Locate the cell with the specified text and output its (x, y) center coordinate. 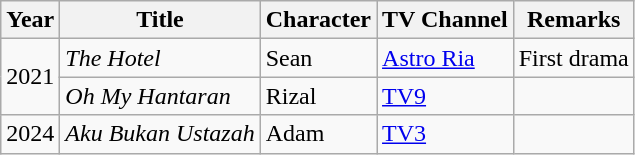
2021 (30, 77)
TV3 (446, 134)
TV9 (446, 96)
Remarks (574, 20)
TV Channel (446, 20)
Title (160, 20)
Rizal (318, 96)
Character (318, 20)
Adam (318, 134)
Oh My Hantaran (160, 96)
Aku Bukan Ustazah (160, 134)
First drama (574, 58)
2024 (30, 134)
Year (30, 20)
The Hotel (160, 58)
Astro Ria (446, 58)
Sean (318, 58)
